Detect which cell encompasses the target text, then output its [X, Y] center coordinate. 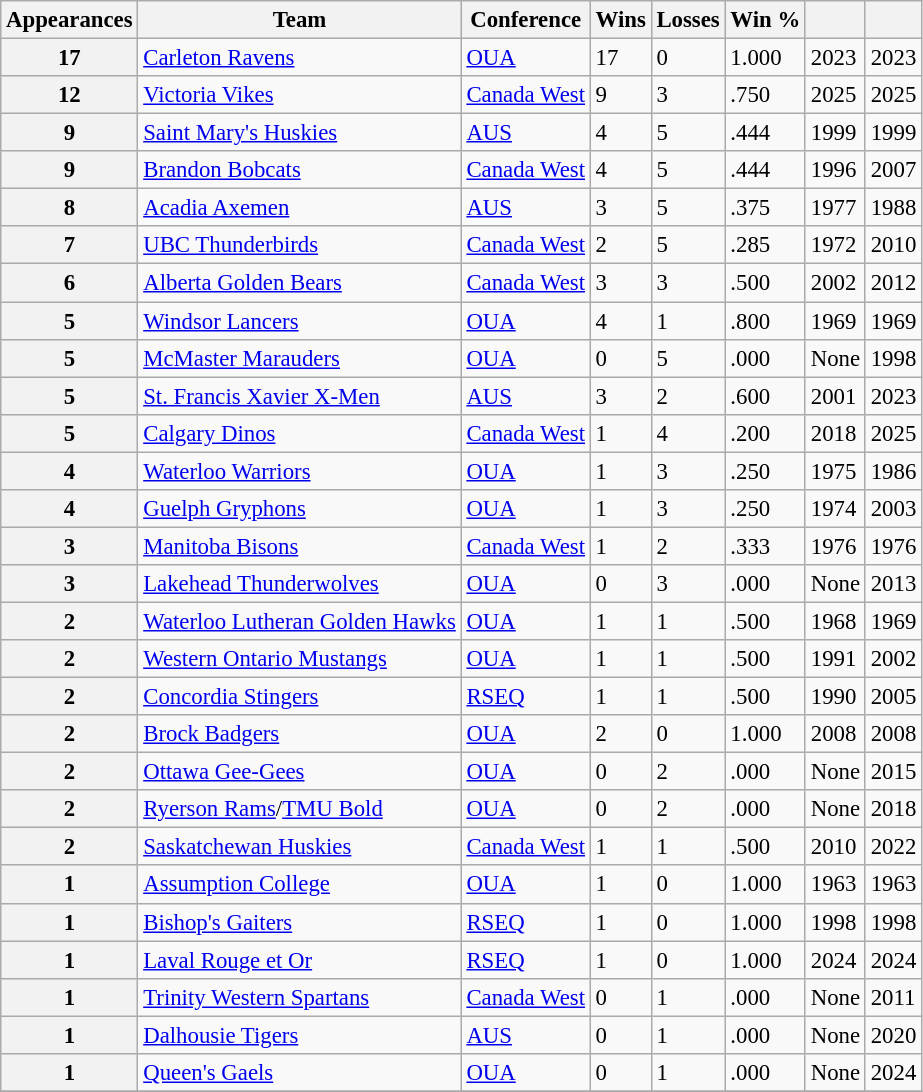
Conference [526, 20]
Win % [765, 20]
UBC Thunderbirds [300, 245]
Guelph Gryphons [300, 509]
1988 [893, 208]
.750 [765, 95]
.800 [765, 321]
6 [70, 283]
Acadia Axemen [300, 208]
8 [70, 208]
1990 [835, 697]
Saint Mary's Huskies [300, 133]
Losses [688, 20]
Brandon Bobcats [300, 170]
Team [300, 20]
.375 [765, 208]
Laval Rouge et Or [300, 960]
1974 [835, 509]
McMaster Marauders [300, 358]
.285 [765, 245]
12 [70, 95]
.600 [765, 396]
Lakehead Thunderwolves [300, 584]
2007 [893, 170]
Wins [620, 20]
.333 [765, 546]
2011 [893, 997]
Alberta Golden Bears [300, 283]
2013 [893, 584]
1986 [893, 471]
Windsor Lancers [300, 321]
Ryerson Rams/TMU Bold [300, 809]
1996 [835, 170]
Queen's Gaels [300, 1073]
.200 [765, 433]
1968 [835, 621]
Dalhousie Tigers [300, 1035]
Waterloo Warriors [300, 471]
Calgary Dinos [300, 433]
Brock Badgers [300, 734]
Assumption College [300, 885]
Victoria Vikes [300, 95]
2003 [893, 509]
Western Ontario Mustangs [300, 659]
2020 [893, 1035]
Bishop's Gaiters [300, 922]
1975 [835, 471]
1991 [835, 659]
Concordia Stingers [300, 697]
2022 [893, 847]
1977 [835, 208]
Saskatchewan Huskies [300, 847]
Waterloo Lutheran Golden Hawks [300, 621]
2005 [893, 697]
7 [70, 245]
Carleton Ravens [300, 58]
Ottawa Gee-Gees [300, 772]
2012 [893, 283]
St. Francis Xavier X-Men [300, 396]
Manitoba Bisons [300, 546]
Trinity Western Spartans [300, 997]
2001 [835, 396]
Appearances [70, 20]
1972 [835, 245]
2015 [893, 772]
